Scan for the cell matching the given text and deliver its [X, Y] coordinate at center. 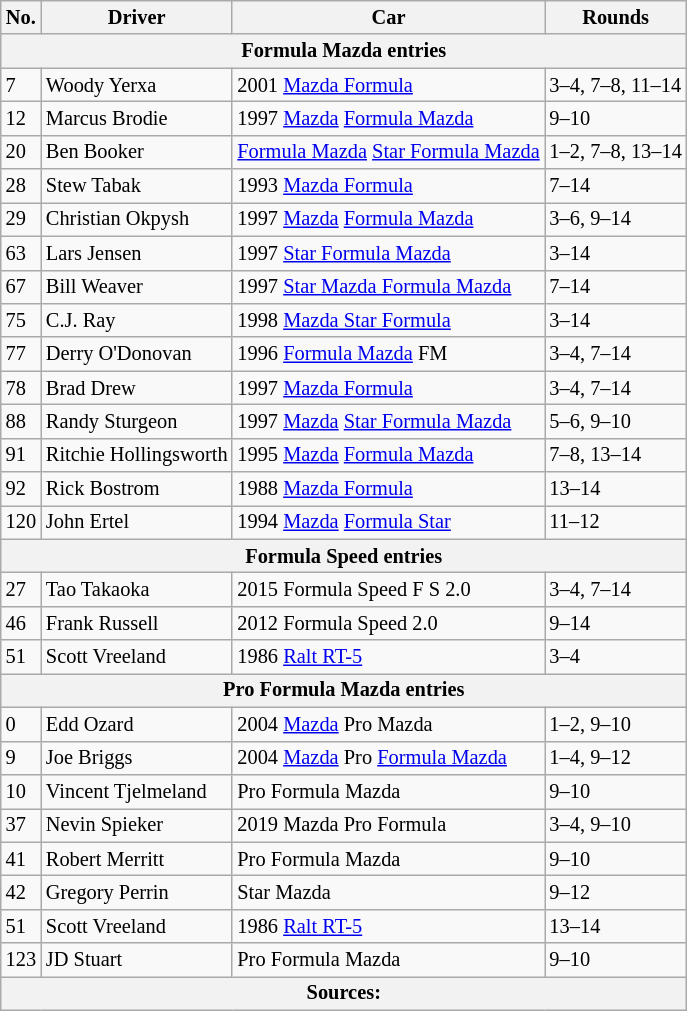
Sources: [344, 993]
Derry O'Donovan [136, 354]
Rounds [616, 17]
27 [21, 589]
No. [21, 17]
63 [21, 253]
Marcus Brodie [136, 118]
Driver [136, 17]
Edd Ozard [136, 724]
7–8, 13–14 [616, 455]
29 [21, 219]
28 [21, 186]
Christian Okpysh [136, 219]
41 [21, 859]
120 [21, 522]
Star Mazda [388, 892]
88 [21, 421]
1996 Formula Mazda FM [388, 354]
1997 Star Formula Mazda [388, 253]
Bill Weaver [136, 287]
JD Stuart [136, 960]
2012 Formula Speed 2.0 [388, 623]
1995 Mazda Formula Mazda [388, 455]
C.J. Ray [136, 320]
Formula Mazda Star Formula Mazda [388, 152]
75 [21, 320]
Car [388, 17]
Pro Formula Mazda entries [344, 690]
78 [21, 388]
1997 Mazda Formula [388, 388]
77 [21, 354]
5–6, 9–10 [616, 421]
1997 Star Mazda Formula Mazda [388, 287]
67 [21, 287]
Joe Briggs [136, 758]
123 [21, 960]
Woody Yerxa [136, 85]
9–14 [616, 623]
2015 Formula Speed F S 2.0 [388, 589]
Vincent Tjelmeland [136, 791]
2004 Mazda Pro Formula Mazda [388, 758]
7 [21, 85]
2004 Mazda Pro Mazda [388, 724]
Frank Russell [136, 623]
12 [21, 118]
1–2, 7–8, 13–14 [616, 152]
3–4, 9–10 [616, 825]
92 [21, 489]
1–4, 9–12 [616, 758]
Robert Merritt [136, 859]
9–12 [616, 892]
3–4, 7–8, 11–14 [616, 85]
46 [21, 623]
1993 Mazda Formula [388, 186]
Randy Sturgeon [136, 421]
Formula Speed entries [344, 556]
1998 Mazda Star Formula [388, 320]
91 [21, 455]
John Ertel [136, 522]
20 [21, 152]
Ritchie Hollingsworth [136, 455]
2001 Mazda Formula [388, 85]
0 [21, 724]
3–6, 9–14 [616, 219]
1994 Mazda Formula Star [388, 522]
1997 Mazda Star Formula Mazda [388, 421]
3–4 [616, 657]
10 [21, 791]
Gregory Perrin [136, 892]
Formula Mazda entries [344, 51]
9 [21, 758]
Brad Drew [136, 388]
1–2, 9–10 [616, 724]
Nevin Spieker [136, 825]
11–12 [616, 522]
Ben Booker [136, 152]
1988 Mazda Formula [388, 489]
Tao Takaoka [136, 589]
Stew Tabak [136, 186]
37 [21, 825]
Rick Bostrom [136, 489]
2019 Mazda Pro Formula [388, 825]
42 [21, 892]
Lars Jensen [136, 253]
